Capture the cell that displays the provided text and extract its [x, y] central coordinate. 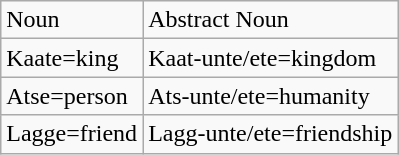
Ats-unte/ete=humanity [270, 96]
Kaate=king [72, 58]
Lagg-unte/ete=friendship [270, 134]
Atse=person [72, 96]
Kaat-unte/ete=kingdom [270, 58]
Abstract Noun [270, 20]
Lagge=friend [72, 134]
Noun [72, 20]
